Scan for the cell matching the given text and deliver its [X, Y] coordinate at center. 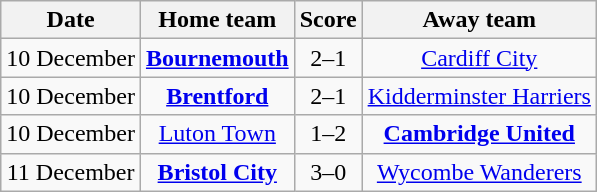
Wycombe Wanderers [479, 172]
Score [328, 20]
Brentford [217, 96]
Luton Town [217, 134]
Cardiff City [479, 58]
Bristol City [217, 172]
Bournemouth [217, 58]
11 December [71, 172]
3–0 [328, 172]
Home team [217, 20]
Kidderminster Harriers [479, 96]
Cambridge United [479, 134]
1–2 [328, 134]
Date [71, 20]
Away team [479, 20]
